Locate the cell with the specified text and output its (X, Y) center coordinate. 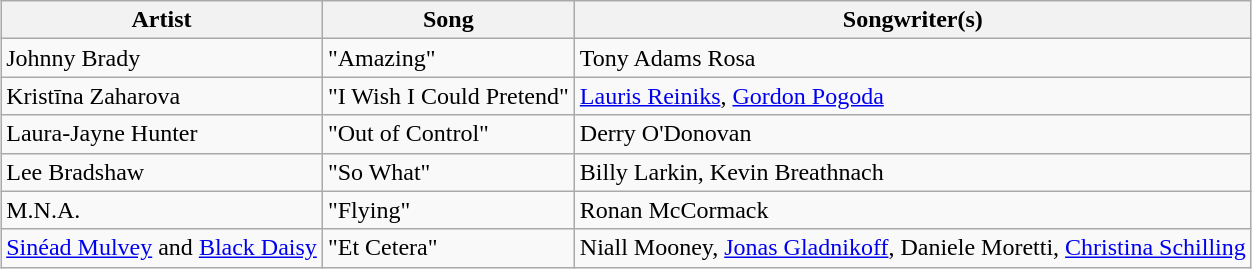
Derry O'Donovan (912, 134)
"So What" (448, 172)
Lee Bradshaw (162, 172)
"Amazing" (448, 58)
Sinéad Mulvey and Black Daisy (162, 248)
"Flying" (448, 210)
Niall Mooney, Jonas Gladnikoff, Daniele Moretti, Christina Schilling (912, 248)
Kristīna Zaharova (162, 96)
M.N.A. (162, 210)
Billy Larkin, Kevin Breathnach (912, 172)
Song (448, 20)
Lauris Reiniks, Gordon Pogoda (912, 96)
Laura-Jayne Hunter (162, 134)
"I Wish I Could Pretend" (448, 96)
Artist (162, 20)
Songwriter(s) (912, 20)
"Et Cetera" (448, 248)
Tony Adams Rosa (912, 58)
"Out of Control" (448, 134)
Johnny Brady (162, 58)
Ronan McCormack (912, 210)
